Return the (X, Y) coordinate for the center point of the cell that contains the specified text.  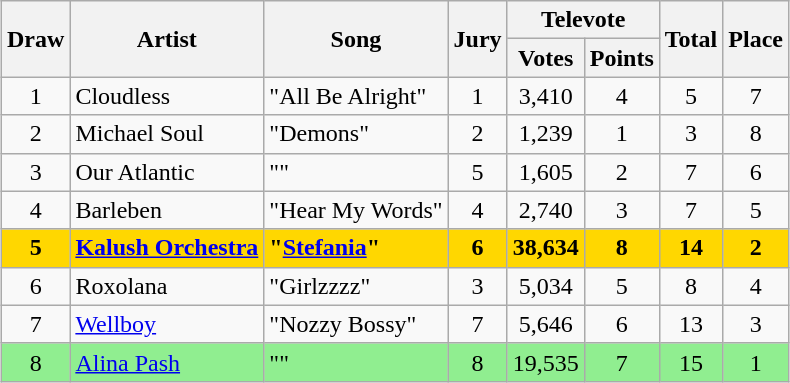
15 (691, 362)
5,646 (546, 324)
Wellboy (167, 324)
2,740 (546, 210)
1,239 (546, 134)
Artist (167, 39)
14 (691, 248)
"Stefania" (356, 248)
3,410 (546, 96)
Televote (583, 20)
1,605 (546, 172)
Votes (546, 58)
"All Be Alright" (356, 96)
Jury (478, 39)
Song (356, 39)
Michael Soul (167, 134)
Barleben (167, 210)
"Nozzy Bossy" (356, 324)
Points (622, 58)
Kalush Orchestra (167, 248)
Cloudless (167, 96)
Alina Pash (167, 362)
38,634 (546, 248)
"Girlzzzz" (356, 286)
Roxolana (167, 286)
Place (756, 39)
"Hear My Words" (356, 210)
Our Atlantic (167, 172)
"Demons" (356, 134)
Draw (35, 39)
13 (691, 324)
5,034 (546, 286)
19,535 (546, 362)
Total (691, 39)
